Extract the (x, y) coordinate from the center of the cell holding the provided text.  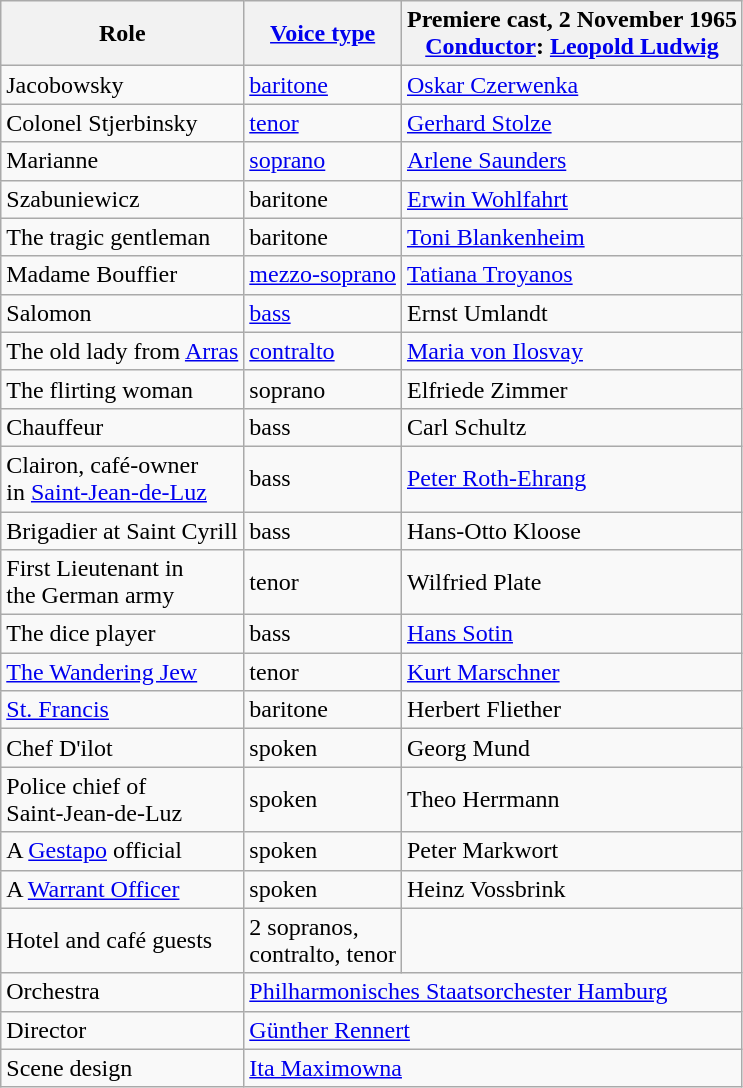
Role (122, 34)
Voice type (323, 34)
Carl Schultz (572, 427)
mezzo-soprano (323, 275)
A Warrant Officer (122, 889)
Szabuniewicz (122, 199)
Gerhard Stolze (572, 123)
2 sopranos,contralto, tenor (323, 940)
The dice player (122, 634)
The old lady from Arras (122, 351)
Ernst Umlandt (572, 313)
Hans Sotin (572, 634)
contralto (323, 351)
Wilfried Plate (572, 582)
Theo Herrmann (572, 800)
A Gestapo official (122, 851)
Orchestra (122, 992)
Brigadier at Saint Cyrill (122, 531)
Scene design (122, 1068)
Kurt Marschner (572, 672)
Police chief ofSaint-Jean-de-Luz (122, 800)
Peter Markwort (572, 851)
Chef D'ilot (122, 748)
Tatiana Troyanos (572, 275)
Peter Roth-Ehrang (572, 478)
Georg Mund (572, 748)
The flirting woman (122, 389)
Jacobowsky (122, 85)
St. Francis (122, 710)
Clairon, café-ownerin Saint-Jean-de-Luz (122, 478)
Erwin Wohlfahrt (572, 199)
Günther Rennert (494, 1030)
Hotel and café guests (122, 940)
The tragic gentleman (122, 237)
Marianne (122, 161)
Philharmonisches Staatsorchester Hamburg (494, 992)
Madame Bouffier (122, 275)
Elfriede Zimmer (572, 389)
Hans-Otto Kloose (572, 531)
Heinz Vossbrink (572, 889)
The Wandering Jew (122, 672)
Chauffeur (122, 427)
Director (122, 1030)
First Lieutenant inthe German army (122, 582)
Ita Maximowna (494, 1068)
Salomon (122, 313)
Arlene Saunders (572, 161)
Oskar Czerwenka (572, 85)
Colonel Stjerbinsky (122, 123)
Toni Blankenheim (572, 237)
Herbert Fliether (572, 710)
Premiere cast, 2 November 1965Conductor: Leopold Ludwig (572, 34)
Maria von Ilosvay (572, 351)
